Pinpoint the cell where the given text exists, returning its [x, y] midpoint coordinate. 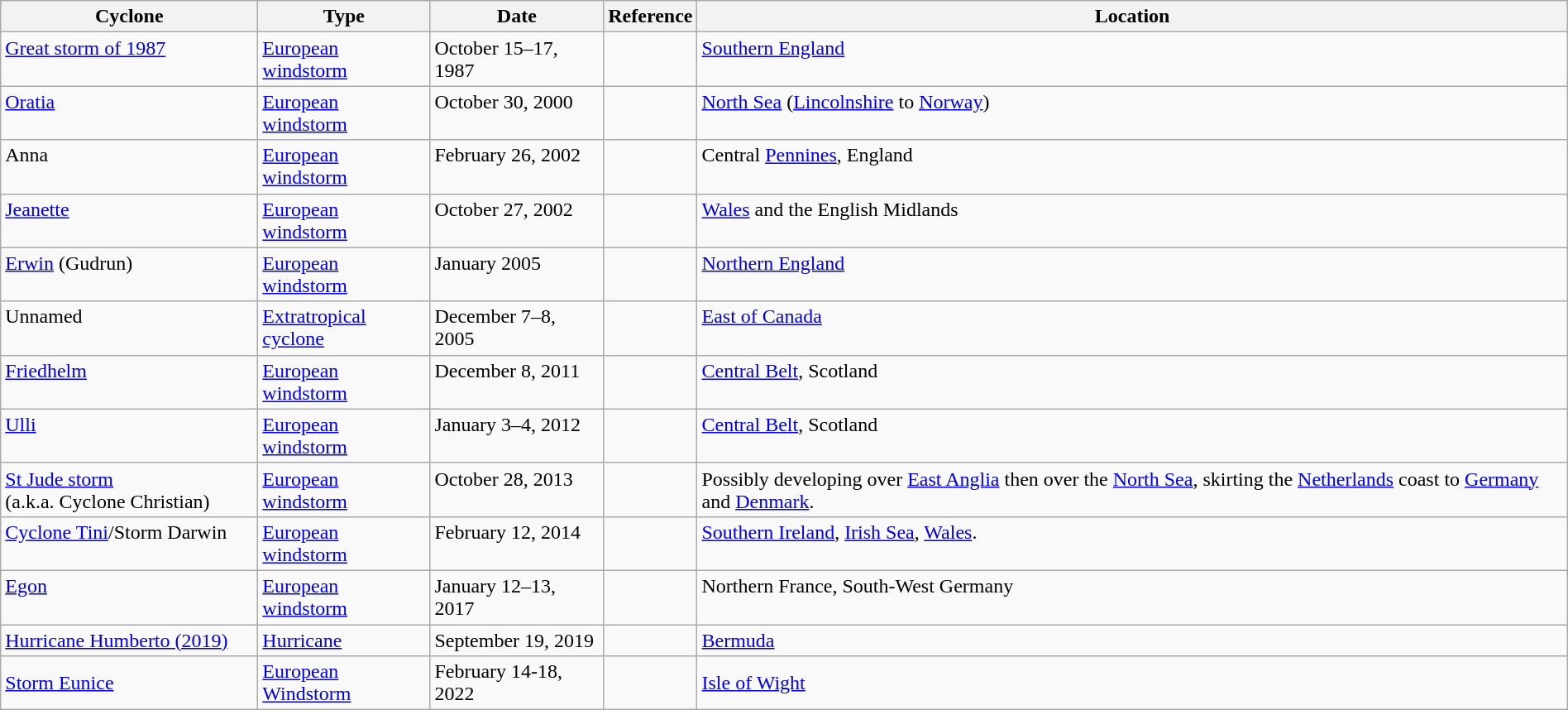
October 30, 2000 [517, 113]
October 15–17, 1987 [517, 60]
Central Pennines, England [1132, 167]
Bermuda [1132, 640]
Hurricane [344, 640]
Possibly developing over East Anglia then over the North Sea, skirting the Netherlands coast to Germany and Denmark. [1132, 490]
Northern England [1132, 275]
Southern England [1132, 60]
September 19, 2019 [517, 640]
Cyclone [129, 17]
Unnamed [129, 328]
Isle of Wight [1132, 684]
Southern Ireland, Irish Sea, Wales. [1132, 543]
January 3–4, 2012 [517, 435]
January 12–13, 2017 [517, 597]
Oratia [129, 113]
February 12, 2014 [517, 543]
December 7–8, 2005 [517, 328]
Great storm of 1987 [129, 60]
Reference [650, 17]
Erwin (Gudrun) [129, 275]
January 2005 [517, 275]
October 27, 2002 [517, 220]
St Jude storm(a.k.a. Cyclone Christian) [129, 490]
North Sea (Lincolnshire to Norway) [1132, 113]
Cyclone Tini/Storm Darwin [129, 543]
European Windstorm [344, 684]
December 8, 2011 [517, 382]
Extratropical cyclone [344, 328]
Northern France, South-West Germany [1132, 597]
Ulli [129, 435]
Hurricane Humberto (2019) [129, 640]
Jeanette [129, 220]
Type [344, 17]
Storm Eunice [129, 684]
Wales and the English Midlands [1132, 220]
East of Canada [1132, 328]
Date [517, 17]
Anna [129, 167]
Location [1132, 17]
October 28, 2013 [517, 490]
Friedhelm [129, 382]
Egon [129, 597]
February 14-18, 2022 [517, 684]
February 26, 2002 [517, 167]
